Provide the [X, Y] coordinate of the cell's center where the given text is located.  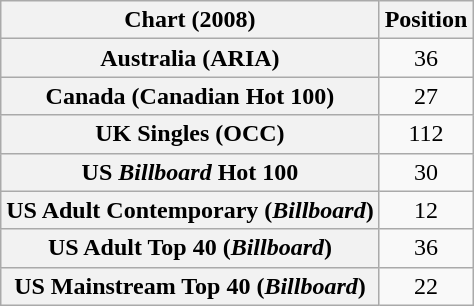
US Adult Top 40 (Billboard) [190, 248]
UK Singles (OCC) [190, 134]
US Adult Contemporary (Billboard) [190, 210]
US Mainstream Top 40 (Billboard) [190, 286]
Canada (Canadian Hot 100) [190, 96]
112 [426, 134]
12 [426, 210]
27 [426, 96]
30 [426, 172]
22 [426, 286]
Australia (ARIA) [190, 58]
US Billboard Hot 100 [190, 172]
Chart (2008) [190, 20]
Position [426, 20]
